Find where the given text appears and provide that cell's center as [x, y] coordinate. 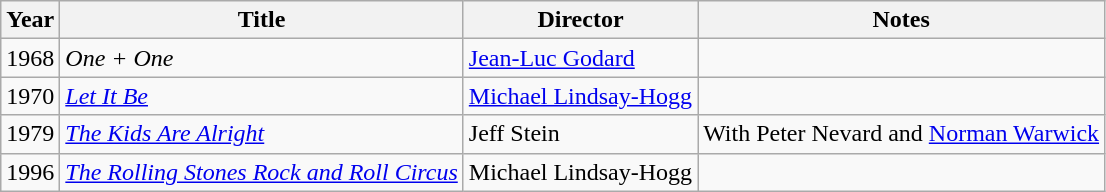
1979 [30, 134]
1996 [30, 172]
Let It Be [262, 96]
Director [580, 20]
1970 [30, 96]
Notes [902, 20]
The Kids Are Alright [262, 134]
1968 [30, 58]
One + One [262, 58]
Year [30, 20]
The Rolling Stones Rock and Roll Circus [262, 172]
Jean-Luc Godard [580, 58]
Title [262, 20]
Jeff Stein [580, 134]
With Peter Nevard and Norman Warwick [902, 134]
